Capture the cell that displays the provided text and extract its [x, y] central coordinate. 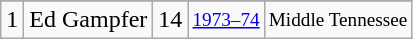
1 [12, 20]
Ed Gampfer [88, 20]
1973–74 [226, 20]
Middle Tennessee [338, 20]
14 [170, 20]
